Search for the cell housing the specified text and yield its (x, y) center coordinate. 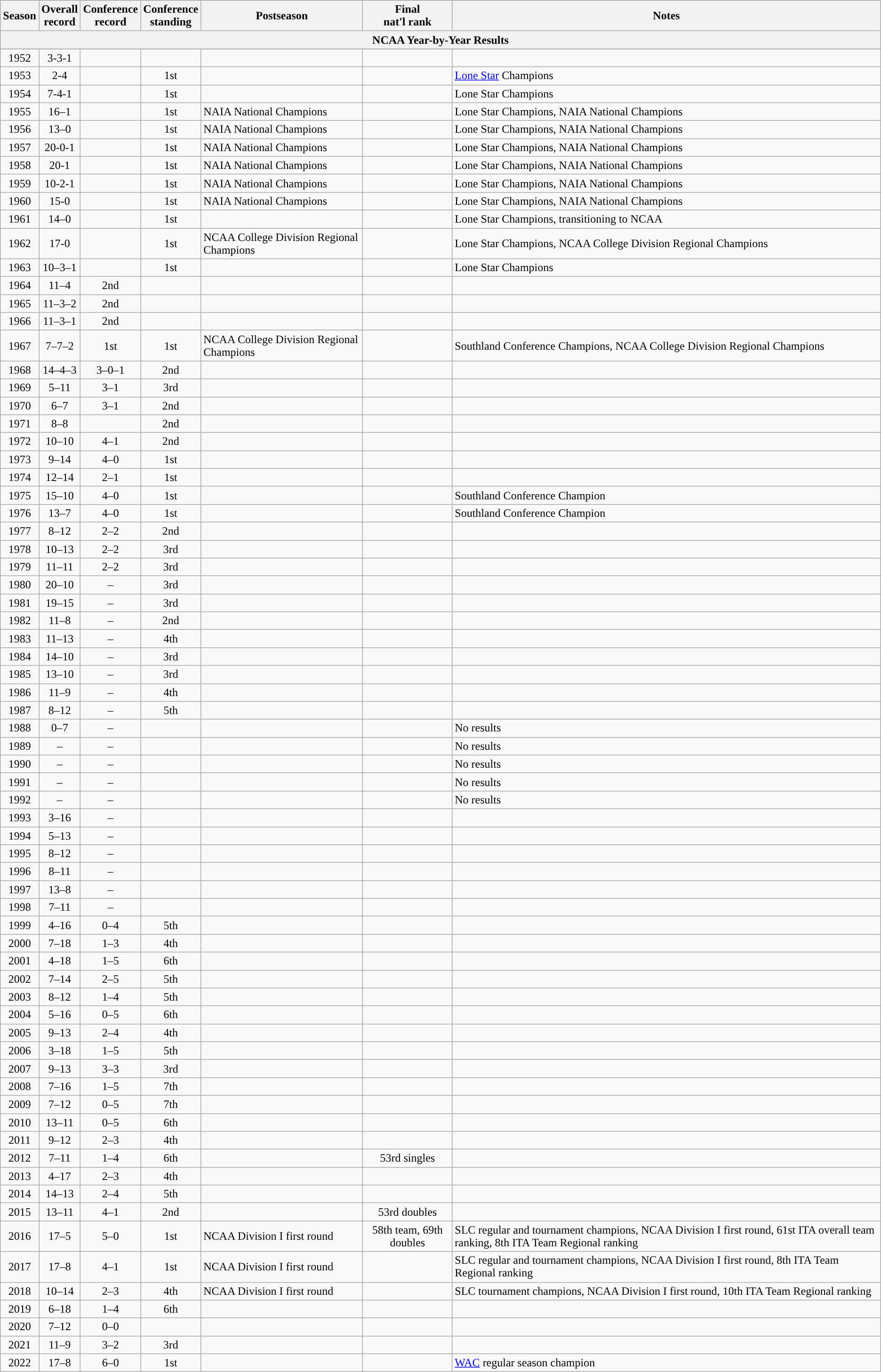
2021 (20, 1345)
3-3-1 (59, 58)
1963 (20, 268)
2018 (20, 1291)
2012 (20, 1158)
1966 (20, 321)
2005 (20, 1033)
9–12 (59, 1140)
0–0 (111, 1327)
Lone Star Champions, NCAA College Division Regional Champions (666, 243)
2016 (20, 1236)
1987 (20, 710)
1996 (20, 872)
2001 (20, 961)
1953 (20, 76)
1981 (20, 603)
SLC regular and tournament champions, NCAA Division I first round, 61st ITA overall team ranking, 8th ITA Team Regional ranking (666, 1236)
7-4-1 (59, 94)
2010 (20, 1123)
2006 (20, 1051)
13–0 (59, 129)
1980 (20, 585)
1989 (20, 746)
1961 (20, 219)
Southland Conference Champions, NCAA College Division Regional Champions (666, 345)
1–3 (111, 943)
11–11 (59, 567)
1984 (20, 657)
8–8 (59, 424)
15–10 (59, 495)
Notes (666, 16)
3–3 (111, 1068)
1994 (20, 835)
3–0–1 (111, 370)
Conference standing (171, 16)
Conference record (111, 16)
17–5 (59, 1236)
2-4 (59, 76)
4–16 (59, 925)
10-2-1 (59, 183)
12–14 (59, 477)
4–18 (59, 961)
15-0 (59, 201)
1954 (20, 94)
7–16 (59, 1086)
53rd singles (408, 1158)
WAC regular season champion (666, 1363)
1999 (20, 925)
1978 (20, 549)
5–11 (59, 388)
Overall record (59, 16)
2017 (20, 1267)
1960 (20, 201)
Season (20, 16)
20-0-1 (59, 147)
2000 (20, 943)
8–11 (59, 872)
2022 (20, 1363)
10–13 (59, 549)
14–0 (59, 219)
Lone Star Champions, transitioning to NCAA (666, 219)
5–16 (59, 1015)
1986 (20, 692)
4–17 (59, 1176)
1977 (20, 531)
SLC tournament champions, NCAA Division I first round, 10th ITA Team Regional ranking (666, 1291)
2–5 (111, 979)
11–3–1 (59, 321)
58th team, 69th doubles (408, 1236)
0–7 (59, 728)
1957 (20, 147)
1976 (20, 513)
13–7 (59, 513)
3–16 (59, 818)
1965 (20, 304)
1952 (20, 58)
1979 (20, 567)
1985 (20, 674)
11–8 (59, 621)
1995 (20, 854)
17-0 (59, 243)
1975 (20, 495)
1969 (20, 388)
2008 (20, 1086)
1982 (20, 621)
1964 (20, 286)
13–8 (59, 890)
6–18 (59, 1309)
1988 (20, 728)
7–18 (59, 943)
Final nat'l rank (408, 16)
10–10 (59, 441)
0–4 (111, 925)
NCAA Year-by-Year Results (440, 40)
10–14 (59, 1291)
1974 (20, 477)
5–0 (111, 1236)
2007 (20, 1068)
2003 (20, 997)
2013 (20, 1176)
SLC regular and tournament champions, NCAA Division I first round, 8th ITA Team Regional ranking (666, 1267)
11–3–2 (59, 304)
14–10 (59, 657)
1962 (20, 243)
2009 (20, 1104)
16–1 (59, 112)
20-1 (59, 165)
1997 (20, 890)
1983 (20, 639)
5–13 (59, 835)
7–7–2 (59, 345)
2019 (20, 1309)
1972 (20, 441)
6–7 (59, 406)
1990 (20, 764)
2011 (20, 1140)
6–0 (111, 1363)
1998 (20, 907)
11–13 (59, 639)
1967 (20, 345)
1968 (20, 370)
7–14 (59, 979)
20–10 (59, 585)
14–13 (59, 1194)
53rd doubles (408, 1212)
1958 (20, 165)
3–2 (111, 1345)
2014 (20, 1194)
2004 (20, 1015)
13–10 (59, 674)
2020 (20, 1327)
1956 (20, 129)
1970 (20, 406)
19–15 (59, 603)
2015 (20, 1212)
1993 (20, 818)
1959 (20, 183)
Postseason (282, 16)
14–4–3 (59, 370)
1971 (20, 424)
3–18 (59, 1051)
1973 (20, 459)
9–14 (59, 459)
10–3–1 (59, 268)
1955 (20, 112)
2002 (20, 979)
1992 (20, 800)
1991 (20, 782)
2–1 (111, 477)
11–4 (59, 286)
